Scan for the cell matching the given text and deliver its (X, Y) coordinate at center. 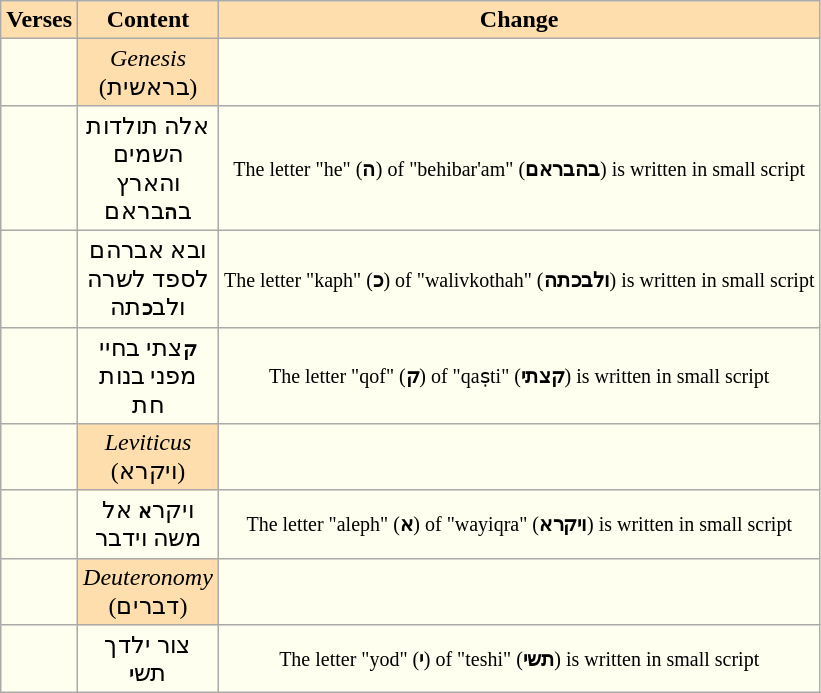
Change (519, 20)
Deuteronomy (דברים) (148, 592)
The letter "yod" (י) of "teshi" (תשי) is written in small script (519, 659)
קצתי בחיי מפני בנות חת (148, 376)
Content (148, 20)
The letter "aleph" (א) of "wayiqra" (ויקרא) is written in small script (519, 524)
The letter "kaph" (כ) of "walivkothah" (ולבכתה) is written in small script (519, 278)
Genesis (בראשית) (148, 72)
ובא אברהם לספד לשרה ולבכתה (148, 278)
Leviticus (ויקרא) (148, 458)
The letter "qof" (ק) of "qaṣti" (קצתי) is written in small script (519, 376)
ויקרא אל משה וידבר (148, 524)
אלה תולדות השמים והארץ בהבראם (148, 168)
Verses (40, 20)
צור ילדך תשי (148, 659)
The letter "he" (ה) of "behibar'am" (בהבראם) is written in small script (519, 168)
